Identify which cell holds the provided text, then report its (x, y) central coordinate. 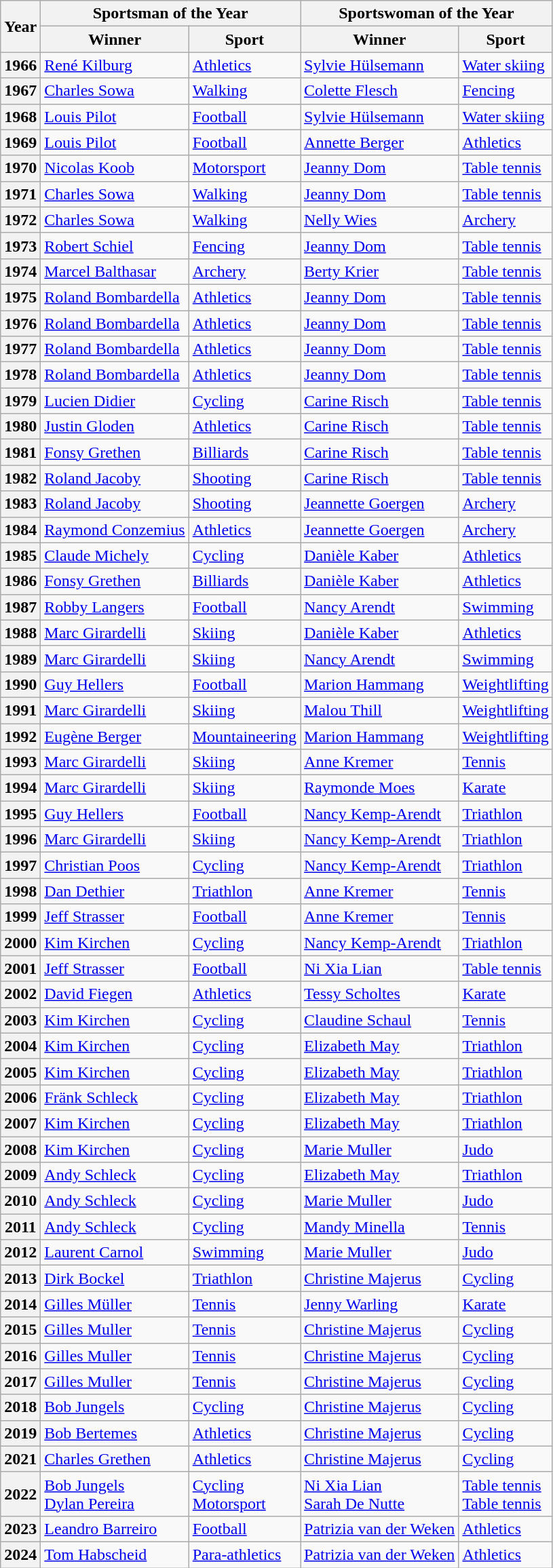
Raymond Conzemius (115, 530)
1977 (20, 349)
Ni Xia LianSarah De Nutte (380, 1493)
1979 (20, 401)
Year (20, 26)
Tessy Scholtes (380, 994)
2022 (20, 1493)
Jenny Warling (380, 1304)
Nelly Wies (380, 220)
Claude Michely (115, 555)
Bob Jungels (115, 1407)
1983 (20, 504)
Claudine Schaul (380, 1020)
CyclingMotorsport (244, 1493)
Bob JungelsDylan Pereira (115, 1493)
1988 (20, 633)
1999 (20, 917)
2015 (20, 1330)
2006 (20, 1097)
1978 (20, 375)
Eugène Berger (115, 736)
2008 (20, 1150)
1989 (20, 659)
2017 (20, 1381)
1993 (20, 762)
2001 (20, 968)
2010 (20, 1201)
1982 (20, 478)
1990 (20, 684)
Justin Gloden (115, 427)
2014 (20, 1304)
Ni Xia Lian (380, 968)
2019 (20, 1433)
2024 (20, 1554)
2004 (20, 1046)
2003 (20, 1020)
Tom Habscheid (115, 1554)
2023 (20, 1529)
Robby Langers (115, 607)
Fränk Schleck (115, 1097)
René Kilburg (115, 65)
Charles Grethen (115, 1459)
2005 (20, 1072)
1976 (20, 324)
1972 (20, 220)
2009 (20, 1175)
Dirk Bockel (115, 1278)
Robert Schiel (115, 246)
1981 (20, 452)
2000 (20, 943)
Lucien Didier (115, 401)
Laurent Carnol (115, 1253)
Sportswoman of the Year (427, 14)
1973 (20, 246)
2021 (20, 1459)
2018 (20, 1407)
Bob Bertemes (115, 1433)
1987 (20, 607)
Mountaineering (244, 736)
Malou Thill (380, 710)
Mandy Minella (380, 1227)
David Fiegen (115, 994)
1997 (20, 865)
Nicolas Koob (115, 168)
1992 (20, 736)
1967 (20, 91)
1971 (20, 194)
Annette Berger (380, 142)
1998 (20, 891)
1970 (20, 168)
1995 (20, 814)
Christian Poos (115, 865)
2002 (20, 994)
1975 (20, 297)
2007 (20, 1123)
Gilles Müller (115, 1304)
2011 (20, 1227)
2013 (20, 1278)
1984 (20, 530)
1966 (20, 65)
Table tennisTable tennis (506, 1493)
2016 (20, 1356)
Leandro Barreiro (115, 1529)
1985 (20, 555)
1969 (20, 142)
Sportsman of the Year (171, 14)
Raymonde Moes (380, 788)
Colette Flesch (380, 91)
1968 (20, 117)
Para-athletics (244, 1554)
Marcel Balthasar (115, 271)
Motorsport (244, 168)
1994 (20, 788)
1980 (20, 427)
2012 (20, 1253)
1996 (20, 840)
1974 (20, 271)
Dan Dethier (115, 891)
1991 (20, 710)
1986 (20, 581)
Berty Krier (380, 271)
